Detect which cell encompasses the target text, then output its (X, Y) center coordinate. 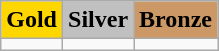
Silver (98, 20)
Gold (32, 20)
Bronze (176, 20)
